Provide the (X, Y) coordinate of the cell's center where the given text is located.  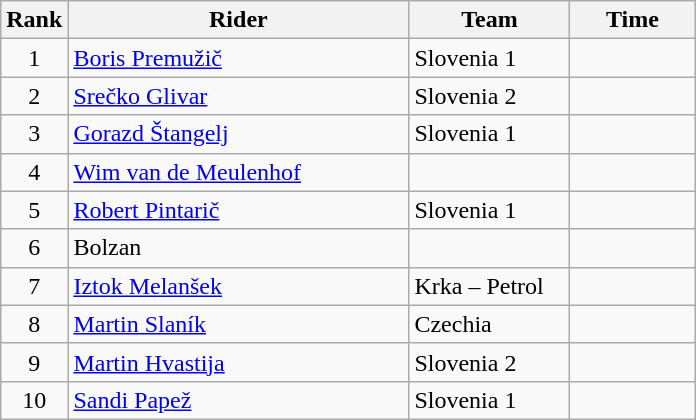
Team (490, 20)
Czechia (490, 324)
Boris Premužič (238, 58)
Rider (238, 20)
Krka – Petrol (490, 286)
8 (34, 324)
Sandi Papež (238, 400)
Time (632, 20)
5 (34, 210)
Martin Slaník (238, 324)
9 (34, 362)
Wim van de Meulenhof (238, 172)
Rank (34, 20)
Srečko Glivar (238, 96)
6 (34, 248)
Martin Hvastija (238, 362)
2 (34, 96)
1 (34, 58)
Robert Pintarič (238, 210)
Bolzan (238, 248)
3 (34, 134)
7 (34, 286)
4 (34, 172)
Iztok Melanšek (238, 286)
10 (34, 400)
Gorazd Štangelj (238, 134)
